Output the [x, y] coordinate of the center of the cell containing the given text.  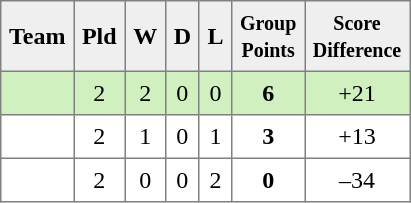
L [216, 36]
Pld [100, 36]
ScoreDifference [358, 36]
–34 [358, 180]
Team [38, 36]
D [182, 36]
+13 [358, 137]
W [145, 36]
+21 [358, 93]
GroupPoints [268, 36]
6 [268, 93]
3 [268, 137]
